From the cell containing the given text, extract its center point as (x, y) coordinate. 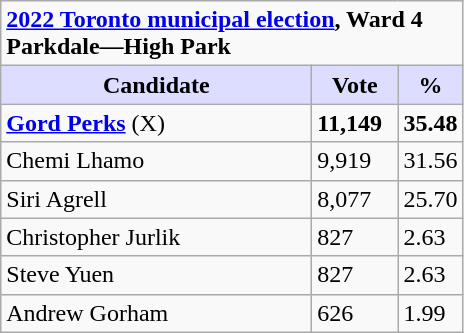
% (430, 85)
8,077 (355, 199)
35.48 (430, 123)
Andrew Gorham (156, 313)
31.56 (430, 161)
Christopher Jurlik (156, 237)
Chemi Lhamo (156, 161)
626 (355, 313)
Candidate (156, 85)
9,919 (355, 161)
11,149 (355, 123)
Steve Yuen (156, 275)
2022 Toronto municipal election, Ward 4 Parkdale—High Park (232, 34)
Vote (355, 85)
Siri Agrell (156, 199)
Gord Perks (X) (156, 123)
1.99 (430, 313)
25.70 (430, 199)
